Return the [x, y] coordinate for the center point of the cell that contains the specified text.  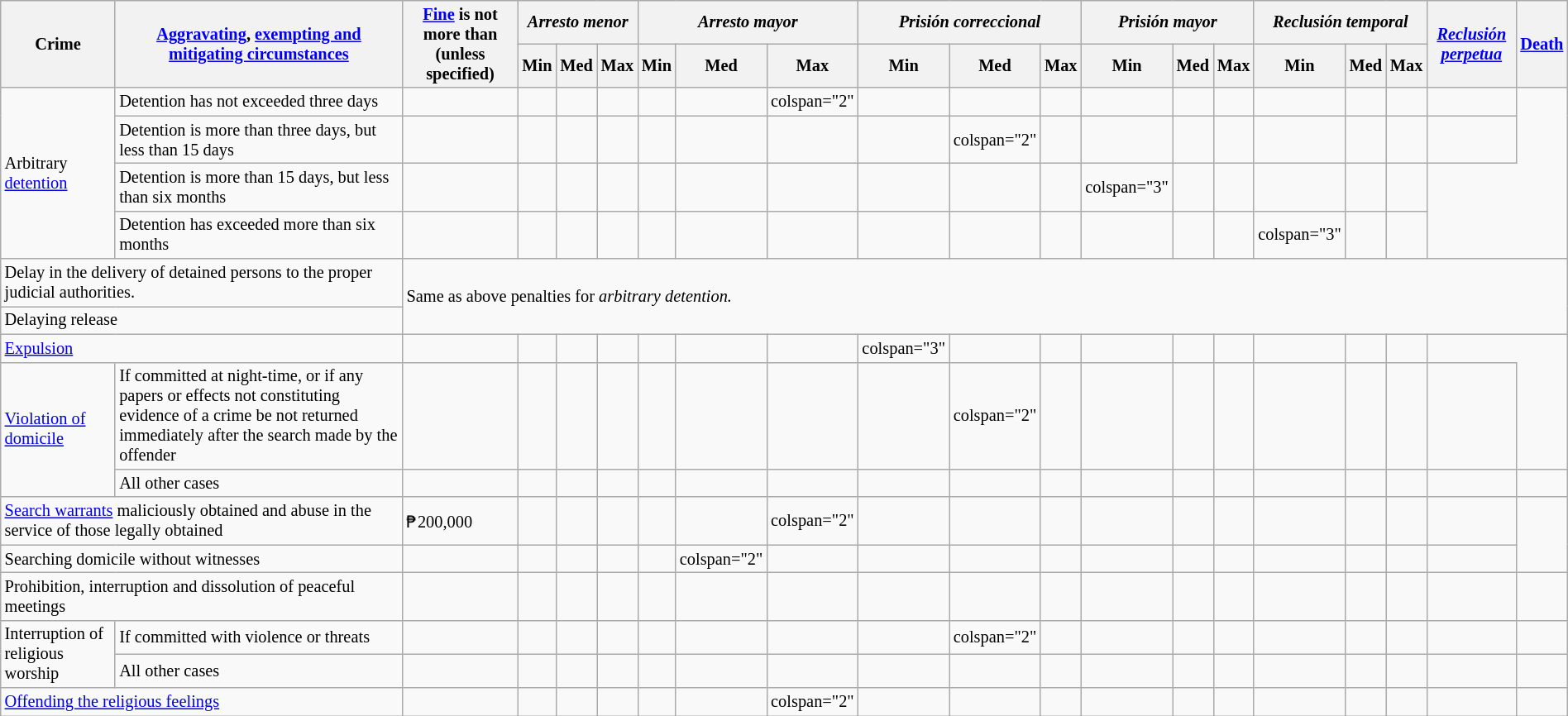
Offending the religious feelings [202, 702]
Search warrants maliciously obtained and abuse in the service of those legally obtained [202, 521]
Expulsion [202, 348]
Prisión correccional [970, 21]
If committed with violence or threats [258, 637]
Detention is more than three days, but less than 15 days [258, 140]
Delay in the delivery of detained persons to the proper judicial authorities. [202, 283]
Delaying release [202, 320]
Detention has not exceeded three days [258, 102]
Detention has exceeded more than six months [258, 235]
Interruption of religious worship [58, 654]
Prohibition, interruption and dissolution of peaceful meetings [202, 596]
Prisión mayor [1168, 21]
Fine is not more than (unless specified) [461, 44]
Arresto mayor [748, 21]
Violation of domicile [58, 430]
Aggravating, exempting and mitigating circumstances [258, 44]
Crime [58, 44]
Arbitrary detention [58, 174]
Same as above penalties for arbitrary detention. [986, 296]
₱200,000 [461, 521]
Searching domicile without witnesses [202, 559]
Reclusión perpetua [1471, 44]
Death [1542, 44]
Detention is more than 15 days, but less than six months [258, 187]
Arresto menor [577, 21]
Reclusión temporal [1340, 21]
